For the text-containing cell, return its midpoint in [X, Y] coordinate format. 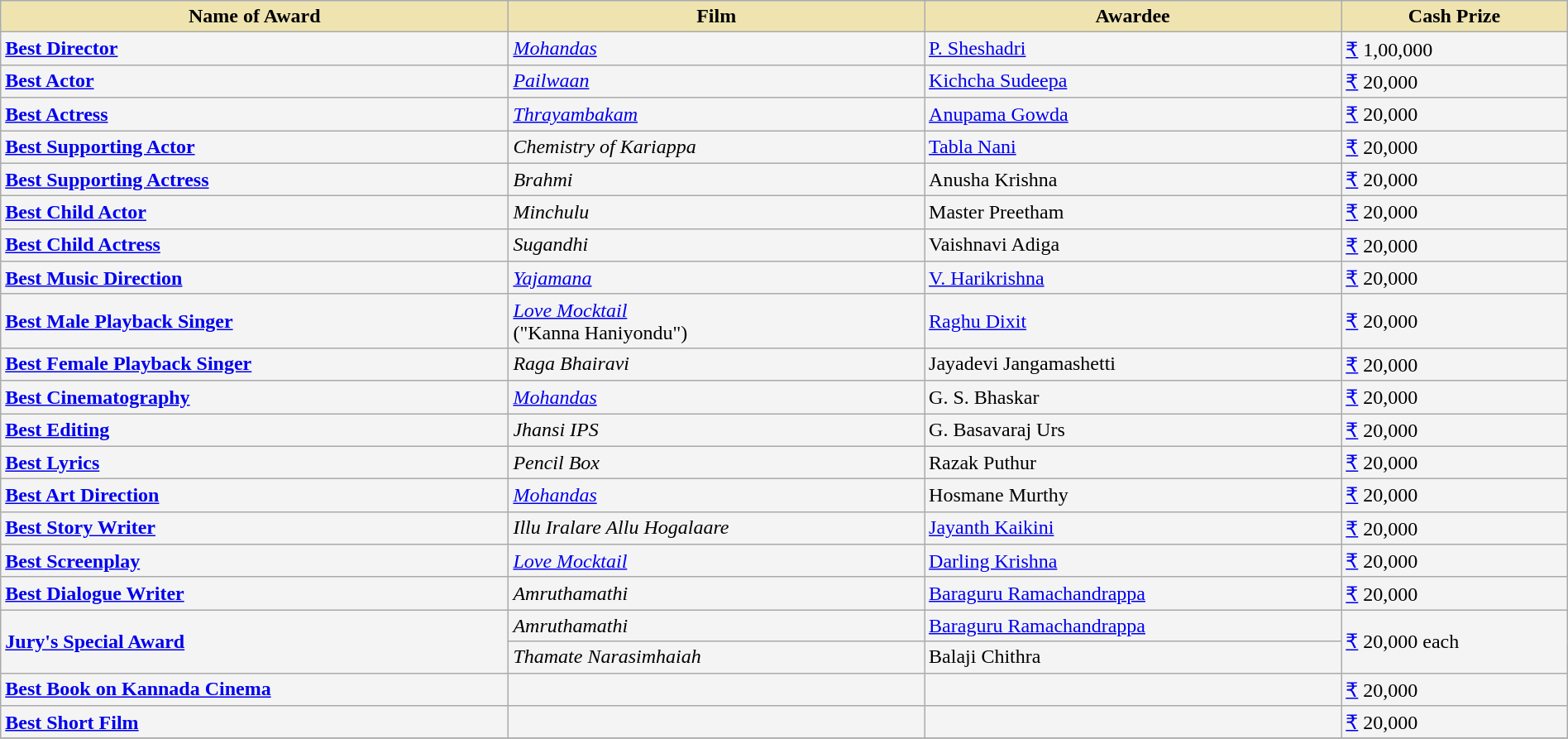
Best Short Film [255, 722]
Sugandhi [716, 245]
Jury's Special Award [255, 641]
V. Harikrishna [1133, 278]
Best Story Writer [255, 528]
Love Mocktail [716, 561]
Best Music Direction [255, 278]
G. S. Bhaskar [1133, 397]
Jayanth Kaikini [1133, 528]
Cash Prize [1454, 17]
Best Supporting Actress [255, 180]
Best Book on Kannada Cinema [255, 689]
Best Actress [255, 114]
Darling Krishna [1133, 561]
Film [716, 17]
Raghu Dixit [1133, 321]
Yajamana [716, 278]
Raga Bhairavi [716, 364]
Brahmi [716, 180]
Thamate Narasimhaiah [716, 657]
Awardee [1133, 17]
Jayadevi Jangamashetti [1133, 364]
G. Basavaraj Urs [1133, 430]
Best Female Playback Singer [255, 364]
Love Mocktail("Kanna Haniyondu") [716, 321]
Balaji Chithra [1133, 657]
Pailwaan [716, 81]
Tabla Nani [1133, 147]
Hosmane Murthy [1133, 496]
Anupama Gowda [1133, 114]
Best Child Actor [255, 213]
Minchulu [716, 213]
Thrayambakam [716, 114]
Master Preetham [1133, 213]
Chemistry of Kariappa [716, 147]
Best Director [255, 49]
Kichcha Sudeepa [1133, 81]
Razak Puthur [1133, 463]
Anusha Krishna [1133, 180]
Best Supporting Actor [255, 147]
Best Lyrics [255, 463]
Best Actor [255, 81]
Jhansi IPS [716, 430]
P. Sheshadri [1133, 49]
Best Art Direction [255, 496]
Best Male Playback Singer [255, 321]
Best Cinematography [255, 397]
Pencil Box [716, 463]
Best Editing [255, 430]
₹ 20,000 each [1454, 641]
Illu Iralare Allu Hogalaare [716, 528]
Vaishnavi Adiga [1133, 245]
₹ 1,00,000 [1454, 49]
Best Screenplay [255, 561]
Best Dialogue Writer [255, 593]
Name of Award [255, 17]
Best Child Actress [255, 245]
